Scan for the cell matching the given text and deliver its [x, y] coordinate at center. 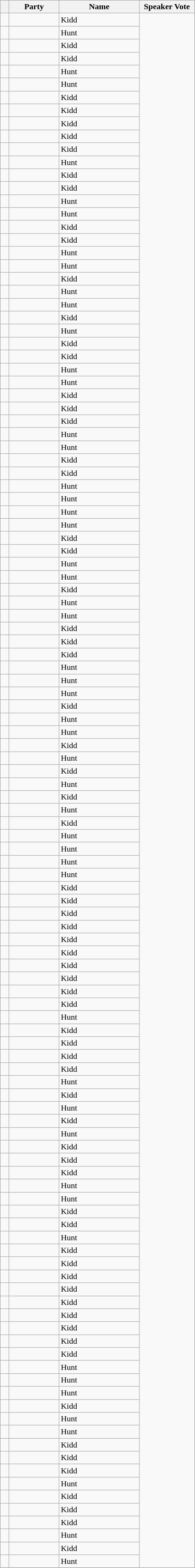
Party [34, 7]
Speaker Vote [167, 7]
Name [99, 7]
